Locate the cell with the specified text and output its (x, y) center coordinate. 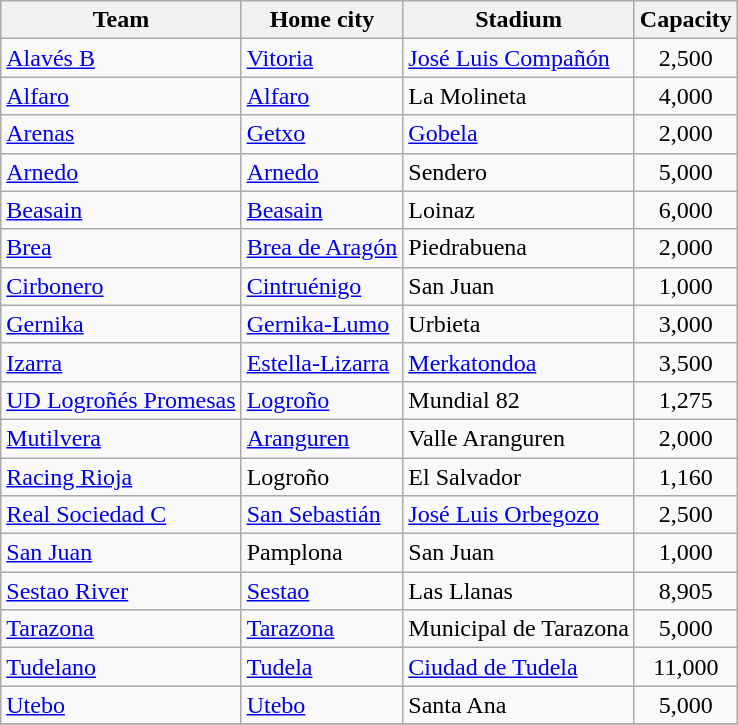
UD Logroñés Promesas (121, 400)
Team (121, 20)
Estella-Lizarra (322, 362)
Getxo (322, 134)
Brea de Aragón (322, 248)
Municipal de Tarazona (519, 629)
San Sebastián (322, 515)
3,000 (686, 324)
Racing Rioja (121, 477)
11,000 (686, 667)
Brea (121, 248)
La Molineta (519, 96)
6,000 (686, 210)
Santa Ana (519, 705)
Tudelano (121, 667)
Merkatondoa (519, 362)
Capacity (686, 20)
3,500 (686, 362)
Piedrabuena (519, 248)
8,905 (686, 591)
Urbieta (519, 324)
Home city (322, 20)
Las Llanas (519, 591)
Vitoria (322, 58)
Arenas (121, 134)
Gernika-Lumo (322, 324)
Pamplona (322, 553)
Alavés B (121, 58)
Gernika (121, 324)
Cintruénigo (322, 286)
Mundial 82 (519, 400)
El Salvador (519, 477)
Aranguren (322, 438)
José Luis Compañón (519, 58)
Izarra (121, 362)
4,000 (686, 96)
Sestao (322, 591)
Real Sociedad C (121, 515)
1,275 (686, 400)
Stadium (519, 20)
Sendero (519, 172)
Valle Aranguren (519, 438)
Gobela (519, 134)
Tudela (322, 667)
José Luis Orbegozo (519, 515)
Ciudad de Tudela (519, 667)
Loinaz (519, 210)
Mutilvera (121, 438)
Sestao River (121, 591)
Cirbonero (121, 286)
1,160 (686, 477)
